From the cell containing the given text, extract its center point as (x, y) coordinate. 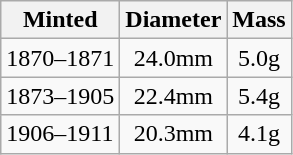
1906–1911 (60, 134)
Diameter (174, 20)
4.1g (259, 134)
5.4g (259, 96)
Minted (60, 20)
1873–1905 (60, 96)
24.0mm (174, 58)
20.3mm (174, 134)
Mass (259, 20)
5.0g (259, 58)
22.4mm (174, 96)
1870–1871 (60, 58)
